Pinpoint the cell where the given text exists, returning its (x, y) midpoint coordinate. 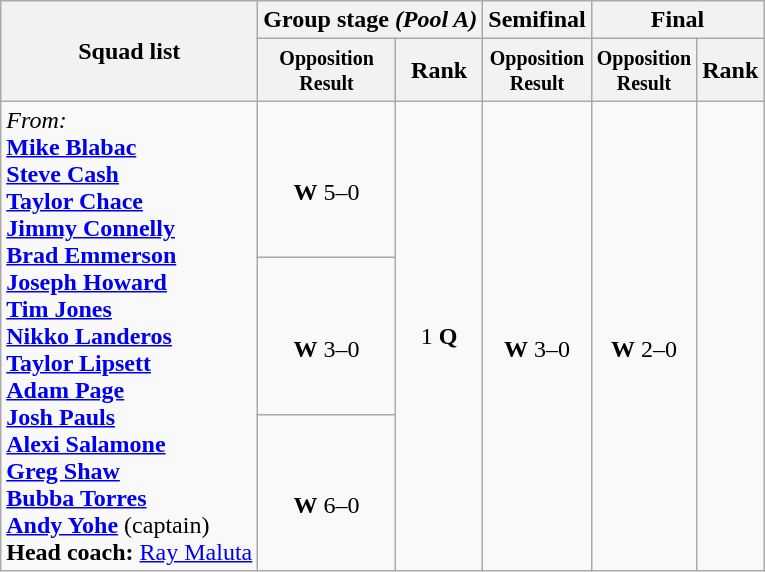
1 Q (438, 336)
Squad list (130, 51)
Group stage (Pool A) (370, 20)
Semifinal (537, 20)
W 6–0 (327, 492)
W 5–0 (327, 180)
W 2–0 (644, 336)
Final (678, 20)
